From the cell containing the given text, extract its center point as [x, y] coordinate. 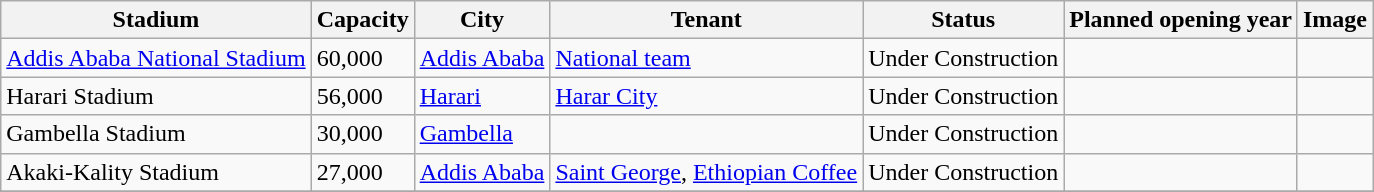
Addis Ababa National Stadium [156, 58]
Image [1334, 20]
56,000 [362, 96]
Tenant [706, 20]
30,000 [362, 134]
Harari [482, 96]
Status [964, 20]
27,000 [362, 172]
City [482, 20]
Stadium [156, 20]
Harar City [706, 96]
Akaki-Kality Stadium [156, 172]
60,000 [362, 58]
Gambella [482, 134]
National team [706, 58]
Gambella Stadium [156, 134]
Planned opening year [1181, 20]
Capacity [362, 20]
Harari Stadium [156, 96]
Saint George, Ethiopian Coffee [706, 172]
